Scan for the cell matching the given text and deliver its (X, Y) coordinate at center. 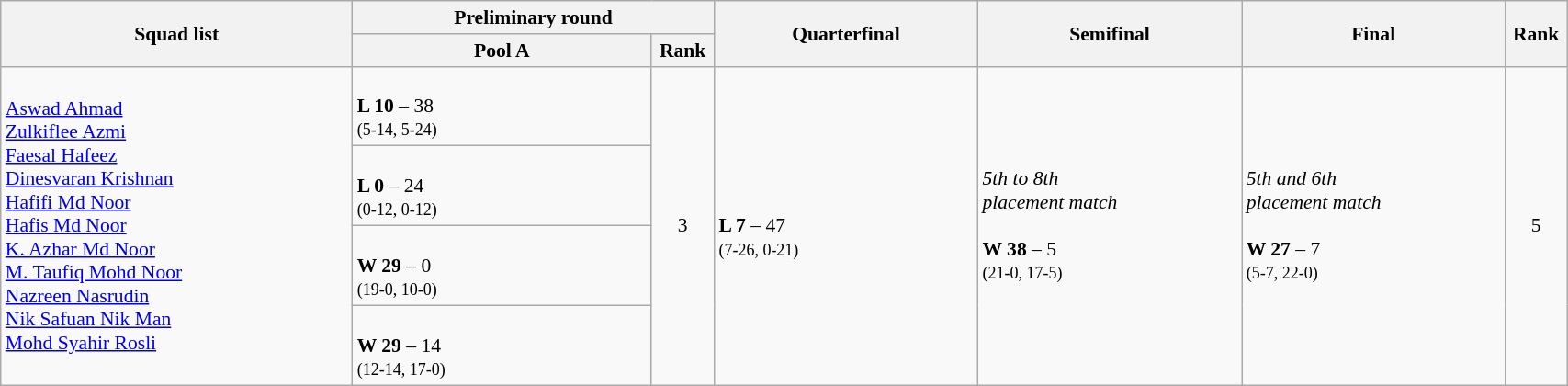
Pool A (502, 51)
L 0 – 24(0-12, 0-12) (502, 186)
W 29 – 14(12-14, 17-0) (502, 346)
Final (1374, 33)
5th and 6thplacement matchW 27 – 7(5-7, 22-0) (1374, 225)
5th to 8thplacement matchW 38 – 5(21-0, 17-5) (1110, 225)
Quarterfinal (845, 33)
Semifinal (1110, 33)
W 29 – 0(19-0, 10-0) (502, 267)
3 (682, 225)
5 (1536, 225)
L 7 – 47(7-26, 0-21) (845, 225)
L 10 – 38(5-14, 5-24) (502, 107)
Preliminary round (534, 17)
Squad list (176, 33)
